Find where the given text appears and provide that cell's center as [x, y] coordinate. 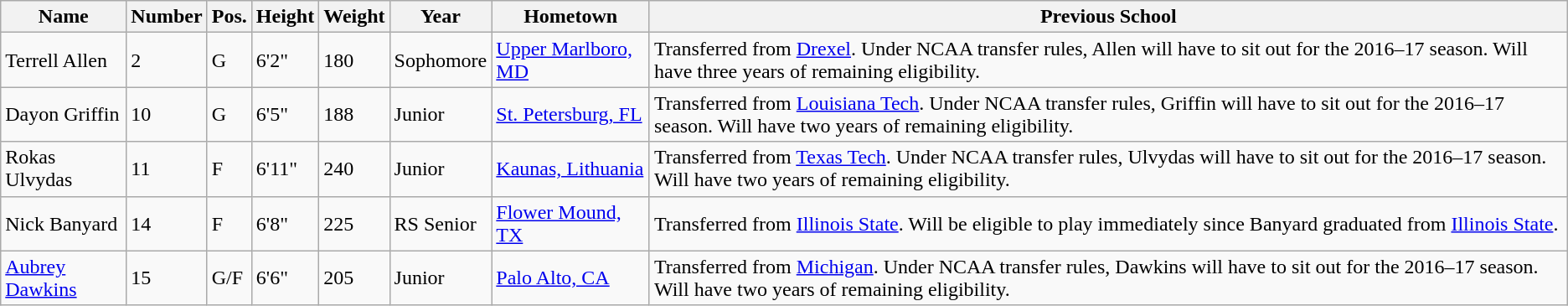
2 [167, 60]
14 [167, 223]
Year [441, 17]
15 [167, 278]
10 [167, 114]
Kaunas, Lithuania [571, 169]
St. Petersburg, FL [571, 114]
188 [354, 114]
205 [354, 278]
RS Senior [441, 223]
6'5" [285, 114]
6'6" [285, 278]
Nick Banyard [64, 223]
Aubrey Dawkins [64, 278]
Weight [354, 17]
Terrell Allen [64, 60]
180 [354, 60]
225 [354, 223]
Name [64, 17]
G/F [230, 278]
240 [354, 169]
Transferred from Illinois State. Will be eligible to play immediately since Banyard graduated from Illinois State. [1108, 223]
Number [167, 17]
6'11" [285, 169]
Palo Alto, CA [571, 278]
6'8" [285, 223]
11 [167, 169]
Upper Marlboro, MD [571, 60]
Hometown [571, 17]
Sophomore [441, 60]
Dayon Griffin [64, 114]
6'2" [285, 60]
Previous School [1108, 17]
Height [285, 17]
Rokas Ulvydas [64, 169]
Flower Mound, TX [571, 223]
Pos. [230, 17]
